Return the [x, y] coordinate for the center point of the cell that contains the specified text.  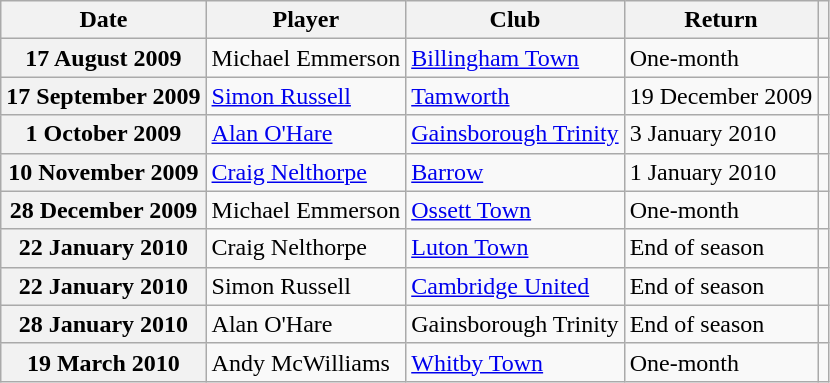
Club [515, 20]
17 September 2009 [104, 96]
Andy McWilliams [306, 362]
Cambridge United [515, 286]
28 January 2010 [104, 324]
Player [306, 20]
Billingham Town [515, 58]
Ossett Town [515, 210]
3 January 2010 [721, 134]
Luton Town [515, 248]
17 August 2009 [104, 58]
Whitby Town [515, 362]
28 December 2009 [104, 210]
Return [721, 20]
19 March 2010 [104, 362]
Date [104, 20]
Barrow [515, 172]
10 November 2009 [104, 172]
1 January 2010 [721, 172]
1 October 2009 [104, 134]
Tamworth [515, 96]
19 December 2009 [721, 96]
